Scan for the cell matching the given text and deliver its [x, y] coordinate at center. 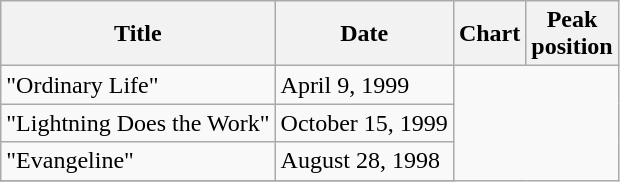
August 28, 1998 [364, 161]
Date [364, 34]
"Lightning Does the Work" [138, 123]
April 9, 1999 [364, 85]
"Ordinary Life" [138, 85]
October 15, 1999 [364, 123]
Title [138, 34]
"Evangeline" [138, 161]
Peakposition [572, 34]
Chart [489, 34]
